Capture the cell that displays the provided text and extract its [x, y] central coordinate. 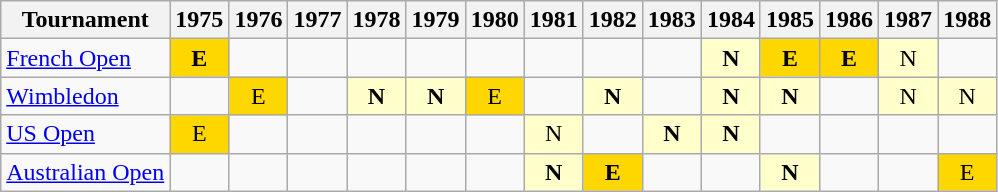
Tournament [86, 20]
US Open [86, 134]
1986 [848, 20]
1979 [436, 20]
1975 [200, 20]
1983 [672, 20]
Australian Open [86, 172]
French Open [86, 58]
1976 [258, 20]
1984 [730, 20]
1982 [612, 20]
1977 [318, 20]
1987 [908, 20]
Wimbledon [86, 96]
1980 [494, 20]
1978 [376, 20]
1985 [790, 20]
1988 [968, 20]
1981 [554, 20]
